Locate the cell with the specified text and output its [x, y] center coordinate. 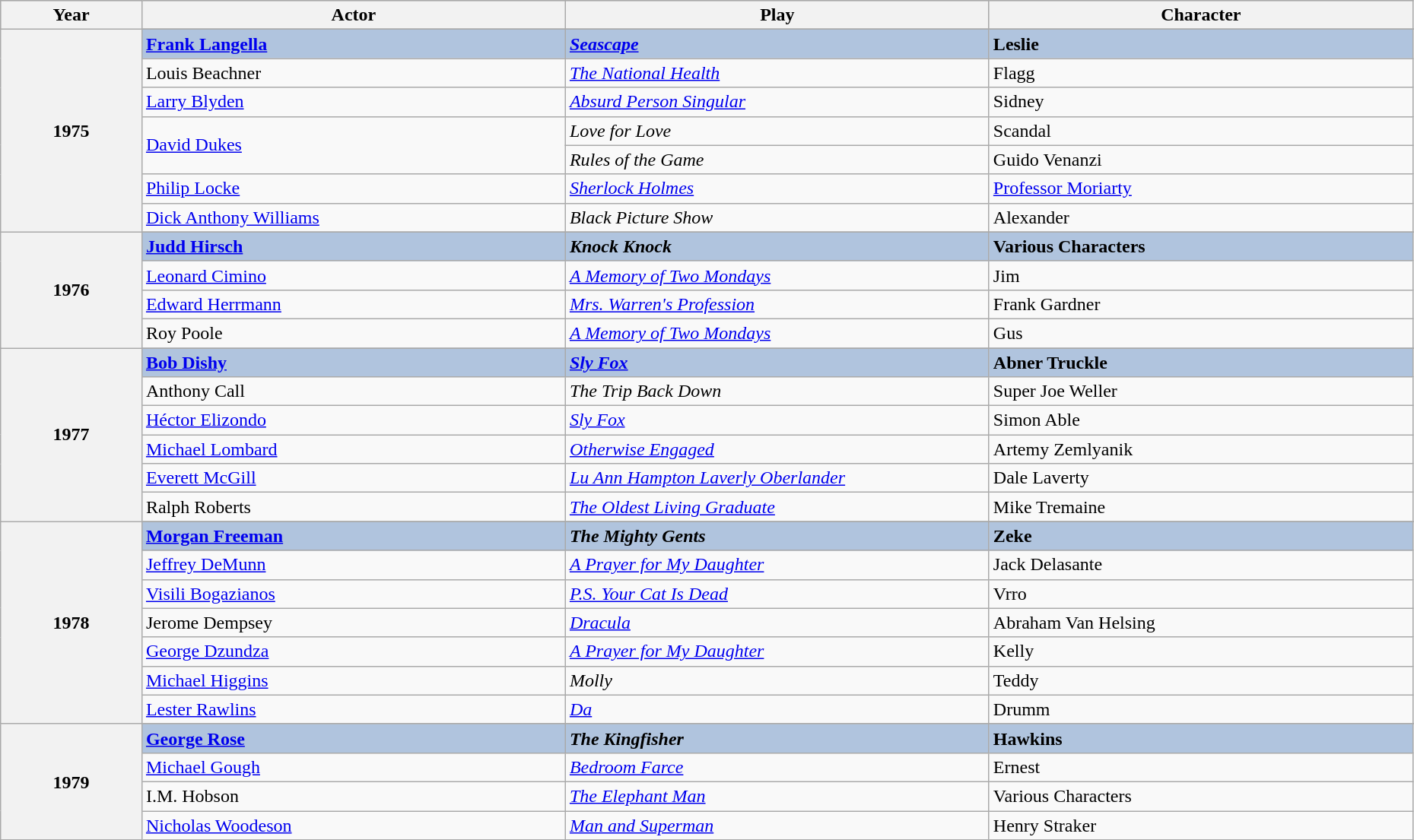
Jerome Dempsey [353, 623]
Year [71, 15]
Morgan Freeman [353, 536]
David Dukes [353, 145]
Ernest [1200, 767]
Visili Bogazianos [353, 594]
Jack Delasante [1200, 565]
Actor [353, 15]
Super Joe Weller [1200, 391]
Absurd Person Singular [777, 102]
Seascape [777, 44]
Mike Tremaine [1200, 507]
Lester Rawlins [353, 709]
Vrro [1200, 594]
Mrs. Warren's Profession [777, 304]
I.M. Hobson [353, 796]
Michael Higgins [353, 680]
The Elephant Man [777, 796]
George Dzundza [353, 651]
Play [777, 15]
Character [1200, 15]
Black Picture Show [777, 217]
Molly [777, 680]
Kelly [1200, 651]
The Oldest Living Graduate [777, 507]
Flagg [1200, 73]
Ralph Roberts [353, 507]
Bedroom Farce [777, 767]
Simon Able [1200, 420]
Dale Laverty [1200, 478]
Sidney [1200, 102]
1975 [71, 131]
Dick Anthony Williams [353, 217]
Héctor Elizondo [353, 420]
Alexander [1200, 217]
Otherwise Engaged [777, 449]
Roy Poole [353, 333]
1978 [71, 623]
Louis Beachner [353, 73]
Artemy Zemlyanik [1200, 449]
Philip Locke [353, 189]
Teddy [1200, 680]
Frank Gardner [1200, 304]
Scandal [1200, 131]
Bob Dishy [353, 363]
Abner Truckle [1200, 363]
The National Health [777, 73]
Hawkins [1200, 738]
Michael Gough [353, 767]
1977 [71, 435]
Frank Langella [353, 44]
Sherlock Holmes [777, 189]
Love for Love [777, 131]
Larry Blyden [353, 102]
Knock Knock [777, 246]
1976 [71, 290]
Da [777, 709]
Henry Straker [1200, 825]
Guido Venanzi [1200, 160]
Anthony Call [353, 391]
Leonard Cimino [353, 275]
Leslie [1200, 44]
Dracula [777, 623]
Rules of the Game [777, 160]
Professor Moriarty [1200, 189]
The Kingfisher [777, 738]
Jeffrey DeMunn [353, 565]
George Rose [353, 738]
Drumm [1200, 709]
1979 [71, 781]
P.S. Your Cat Is Dead [777, 594]
Man and Superman [777, 825]
Edward Herrmann [353, 304]
Judd Hirsch [353, 246]
Jim [1200, 275]
Everett McGill [353, 478]
The Mighty Gents [777, 536]
The Trip Back Down [777, 391]
Nicholas Woodeson [353, 825]
Zeke [1200, 536]
Abraham Van Helsing [1200, 623]
Lu Ann Hampton Laverly Oberlander [777, 478]
Gus [1200, 333]
Michael Lombard [353, 449]
